From the cell containing the given text, extract its center point as (X, Y) coordinate. 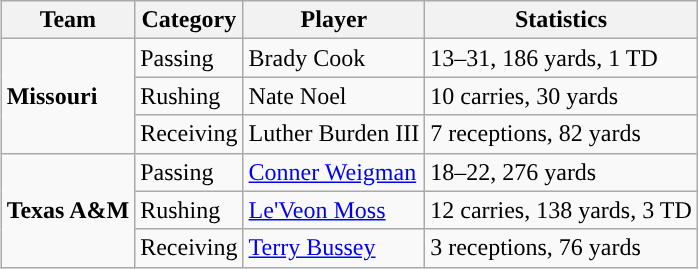
Category (189, 20)
Missouri (68, 96)
Le'Veon Moss (334, 210)
18–22, 276 yards (562, 172)
3 receptions, 76 yards (562, 248)
Brady Cook (334, 58)
13–31, 186 yards, 1 TD (562, 58)
7 receptions, 82 yards (562, 134)
Terry Bussey (334, 248)
Conner Weigman (334, 172)
12 carries, 138 yards, 3 TD (562, 210)
Team (68, 20)
Texas A&M (68, 210)
Statistics (562, 20)
Luther Burden III (334, 134)
Player (334, 20)
10 carries, 30 yards (562, 96)
Nate Noel (334, 96)
